Determine the (x, y) coordinate at the center of the cell enclosing the given text.  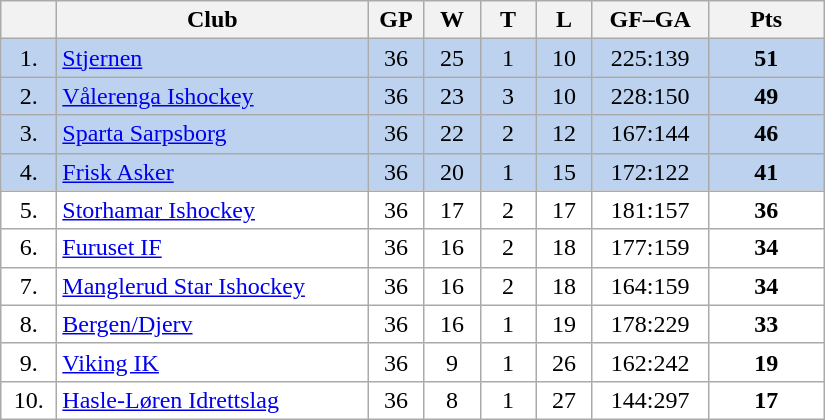
Pts (766, 20)
228:150 (650, 96)
5. (29, 210)
Viking IK (212, 362)
9. (29, 362)
T (508, 20)
27 (564, 400)
Club (212, 20)
GP (396, 20)
23 (452, 96)
1. (29, 58)
177:159 (650, 248)
10. (29, 400)
172:122 (650, 172)
Frisk Asker (212, 172)
Hasle-Løren Idrettslag (212, 400)
46 (766, 134)
144:297 (650, 400)
162:242 (650, 362)
164:159 (650, 286)
167:144 (650, 134)
41 (766, 172)
51 (766, 58)
3. (29, 134)
22 (452, 134)
L (564, 20)
W (452, 20)
33 (766, 324)
26 (564, 362)
8. (29, 324)
178:229 (650, 324)
Furuset IF (212, 248)
Stjernen (212, 58)
6. (29, 248)
9 (452, 362)
181:157 (650, 210)
Sparta Sarpsborg (212, 134)
7. (29, 286)
4. (29, 172)
GF–GA (650, 20)
8 (452, 400)
Vålerenga Ishockey (212, 96)
Storhamar Ishockey (212, 210)
225:139 (650, 58)
Bergen/Djerv (212, 324)
3 (508, 96)
2. (29, 96)
20 (452, 172)
49 (766, 96)
Manglerud Star Ishockey (212, 286)
15 (564, 172)
25 (452, 58)
12 (564, 134)
